Provide the (x, y) coordinate of the cell's center where the given text is located.  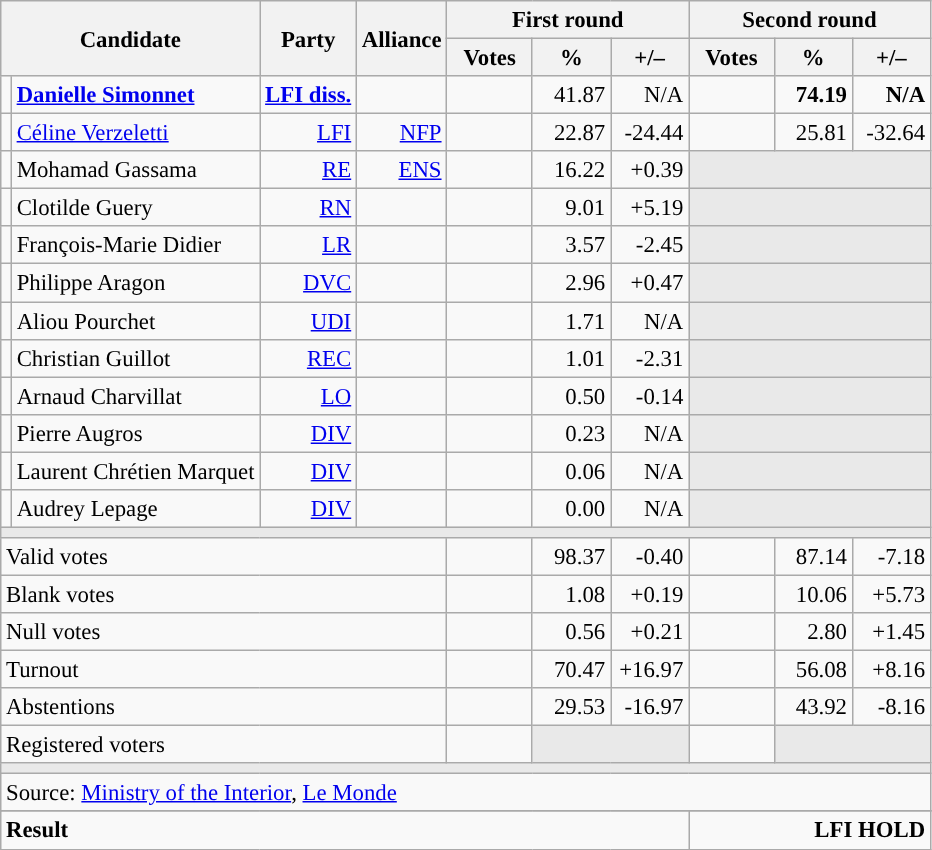
LFI diss. (308, 95)
Alliance (402, 38)
43.92 (813, 707)
Mohamad Gassama (135, 170)
29.53 (571, 707)
Source: Ministry of the Interior, Le Monde (466, 793)
Abstentions (224, 707)
41.87 (571, 95)
87.14 (813, 557)
0.56 (571, 632)
Second round (810, 20)
+0.39 (650, 170)
Blank votes (224, 594)
-7.18 (891, 557)
+16.97 (650, 670)
3.57 (571, 245)
RN (308, 208)
Null votes (224, 632)
+5.73 (891, 594)
0.00 (571, 509)
Aliou Pourchet (135, 321)
-24.44 (650, 133)
1.71 (571, 321)
70.47 (571, 670)
2.96 (571, 283)
LFI (308, 133)
Christian Guillot (135, 358)
9.01 (571, 208)
+0.21 (650, 632)
NFP (402, 133)
-2.31 (650, 358)
10.06 (813, 594)
REC (308, 358)
UDI (308, 321)
-2.45 (650, 245)
0.23 (571, 433)
Laurent Chrétien Marquet (135, 471)
Valid votes (224, 557)
-8.16 (891, 707)
Clotilde Guery (135, 208)
25.81 (813, 133)
LR (308, 245)
Arnaud Charvillat (135, 396)
+0.47 (650, 283)
Candidate (130, 38)
0.06 (571, 471)
22.87 (571, 133)
Danielle Simonnet (135, 95)
98.37 (571, 557)
+1.45 (891, 632)
Registered voters (224, 745)
-0.40 (650, 557)
16.22 (571, 170)
Party (308, 38)
74.19 (813, 95)
Turnout (224, 670)
+5.19 (650, 208)
Céline Verzeletti (135, 133)
1.08 (571, 594)
Result (345, 831)
2.80 (813, 632)
DVC (308, 283)
+0.19 (650, 594)
56.08 (813, 670)
François-Marie Didier (135, 245)
+8.16 (891, 670)
ENS (402, 170)
0.50 (571, 396)
Audrey Lepage (135, 509)
First round (568, 20)
LFI HOLD (810, 831)
1.01 (571, 358)
Philippe Aragon (135, 283)
Pierre Augros (135, 433)
-32.64 (891, 133)
LO (308, 396)
RE (308, 170)
-16.97 (650, 707)
-0.14 (650, 396)
